Determine the [x, y] coordinate at the center of the cell enclosing the given text.  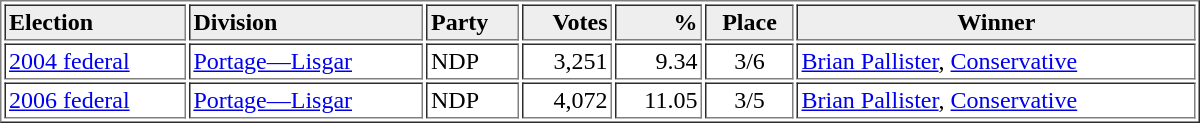
3/5 [750, 100]
Party [474, 22]
4,072 [567, 100]
Votes [567, 22]
2004 federal [94, 62]
Place [750, 22]
Winner [996, 22]
3/6 [750, 62]
3,251 [567, 62]
% [658, 22]
Election [94, 22]
Division [306, 22]
2006 federal [94, 100]
9.34 [658, 62]
11.05 [658, 100]
